Provide the (x, y) coordinate of the cell's center where the given text is located.  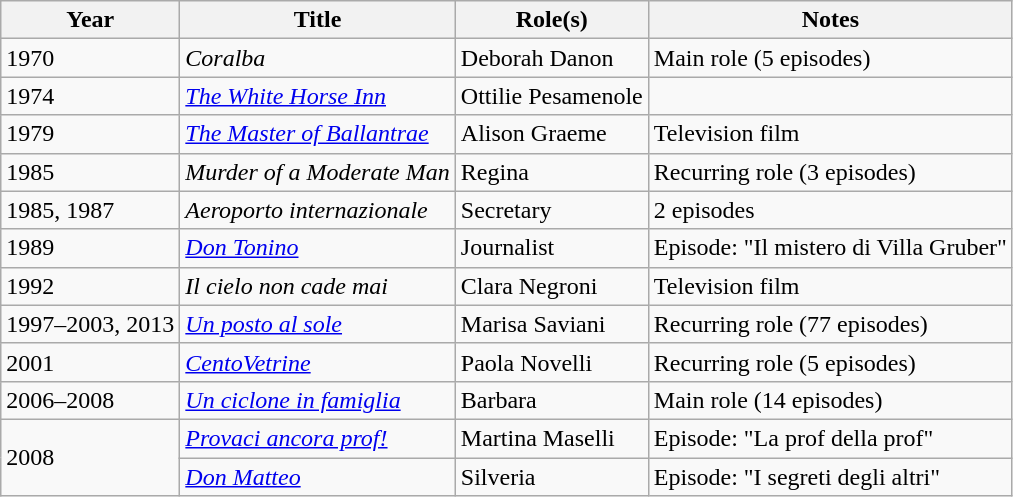
Clara Negroni (552, 286)
Un ciclone in famiglia (318, 400)
Ottilie Pesamenole (552, 96)
1970 (90, 58)
1997–2003, 2013 (90, 324)
2 episodes (830, 210)
2008 (90, 457)
Il cielo non cade mai (318, 286)
1974 (90, 96)
Episode: "I segreti degli altri" (830, 477)
Alison Graeme (552, 134)
1985 (90, 172)
Recurring role (77 episodes) (830, 324)
Year (90, 20)
1989 (90, 248)
Journalist (552, 248)
1985, 1987 (90, 210)
Martina Maselli (552, 438)
Deborah Danon (552, 58)
CentoVetrine (318, 362)
Notes (830, 20)
Marisa Saviani (552, 324)
Provaci ancora prof! (318, 438)
Title (318, 20)
1979 (90, 134)
Barbara (552, 400)
Murder of a Moderate Man (318, 172)
Silveria (552, 477)
Don Matteo (318, 477)
1992 (90, 286)
Main role (5 episodes) (830, 58)
Secretary (552, 210)
Coralba (318, 58)
Main role (14 episodes) (830, 400)
Aeroporto internazionale (318, 210)
The Master of Ballantrae (318, 134)
Recurring role (3 episodes) (830, 172)
2006–2008 (90, 400)
Un posto al sole (318, 324)
Regina (552, 172)
2001 (90, 362)
Episode: "La prof della prof" (830, 438)
The White Horse Inn (318, 96)
Role(s) (552, 20)
Paola Novelli (552, 362)
Don Tonino (318, 248)
Recurring role (5 episodes) (830, 362)
Episode: "Il mistero di Villa Gruber" (830, 248)
